Output the (X, Y) coordinate of the center of the cell containing the given text.  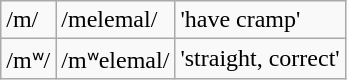
/mʷ/ (28, 59)
/melemal/ (116, 20)
/mʷelemal/ (116, 59)
'straight, correct' (260, 59)
'have cramp' (260, 20)
/m/ (28, 20)
